Return the [x, y] coordinate for the center point of the cell that contains the specified text.  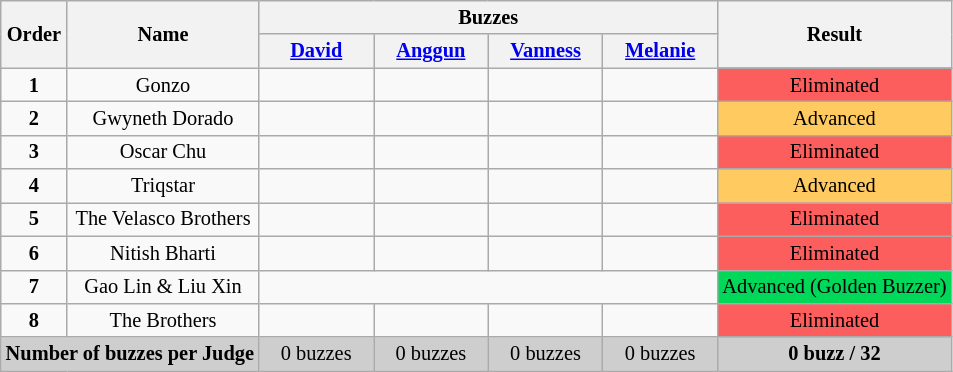
8 [34, 320]
The Velasco Brothers [163, 219]
0 buzz / 32 [834, 354]
7 [34, 287]
4 [34, 186]
Result [834, 34]
Number of buzzes per Judge [130, 354]
5 [34, 219]
3 [34, 152]
Buzzes [488, 17]
1 [34, 85]
Oscar Chu [163, 152]
Name [163, 34]
Nitish Bharti [163, 253]
6 [34, 253]
Triqstar [163, 186]
The Brothers [163, 320]
Order [34, 34]
2 [34, 118]
Gwyneth Dorado [163, 118]
Melanie [660, 51]
Gonzo [163, 85]
Anggun [432, 51]
Vanness [546, 51]
Advanced (Golden Buzzer) [834, 287]
Gao Lin & Liu Xin [163, 287]
David [316, 51]
